Scan for the cell matching the given text and deliver its [X, Y] coordinate at center. 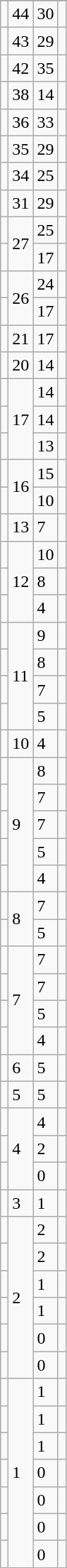
31 [21, 203]
43 [21, 41]
33 [45, 122]
30 [45, 14]
12 [21, 581]
15 [45, 473]
38 [21, 95]
36 [21, 122]
16 [21, 487]
26 [21, 297]
44 [21, 14]
24 [45, 284]
20 [21, 366]
3 [21, 1203]
11 [21, 676]
21 [21, 339]
27 [21, 243]
6 [21, 1068]
34 [21, 176]
42 [21, 68]
